For the text-containing cell, return its midpoint in (X, Y) coordinate format. 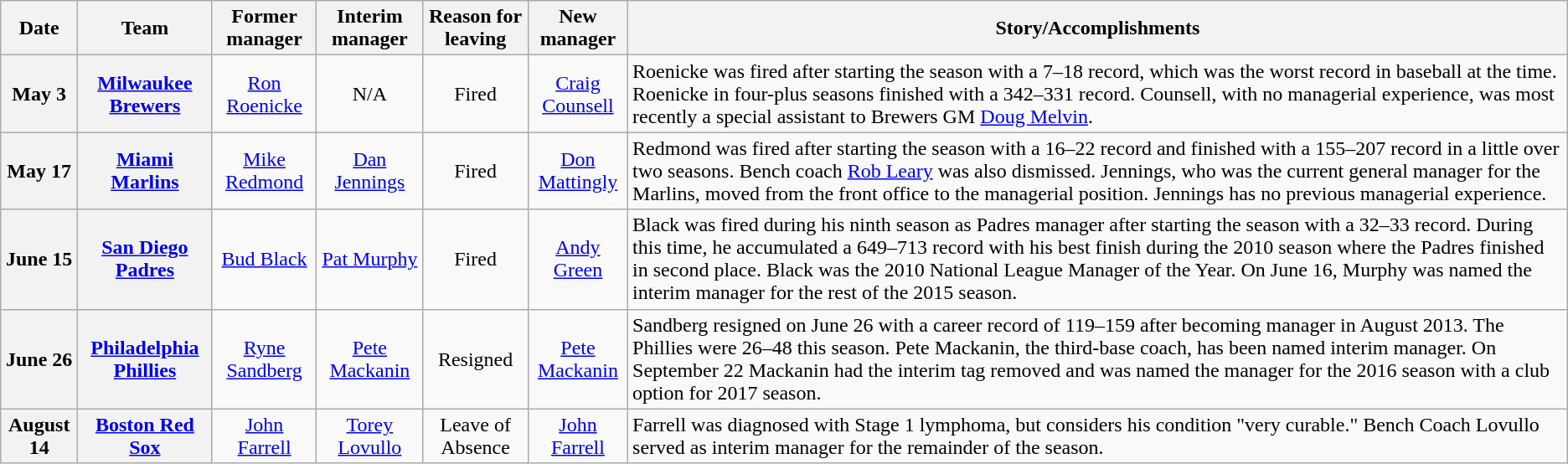
Boston Red Sox (146, 436)
Ron Roenicke (265, 94)
Leave of Absence (476, 436)
Philadelphia Phillies (146, 358)
Date (39, 28)
Don Mattingly (578, 171)
Milwaukee Brewers (146, 94)
N/A (370, 94)
June 26 (39, 358)
Former manager (265, 28)
Ryne Sandberg (265, 358)
Andy Green (578, 260)
Reason for leaving (476, 28)
Story/Accomplishments (1098, 28)
Dan Jennings (370, 171)
Craig Counsell (578, 94)
August 14 (39, 436)
Resigned (476, 358)
New manager (578, 28)
Pat Murphy (370, 260)
Torey Lovullo (370, 436)
June 15 (39, 260)
San Diego Padres (146, 260)
Miami Marlins (146, 171)
Mike Redmond (265, 171)
May 17 (39, 171)
Interim manager (370, 28)
Team (146, 28)
Bud Black (265, 260)
May 3 (39, 94)
